Output the [X, Y] coordinate of the center of the cell containing the given text.  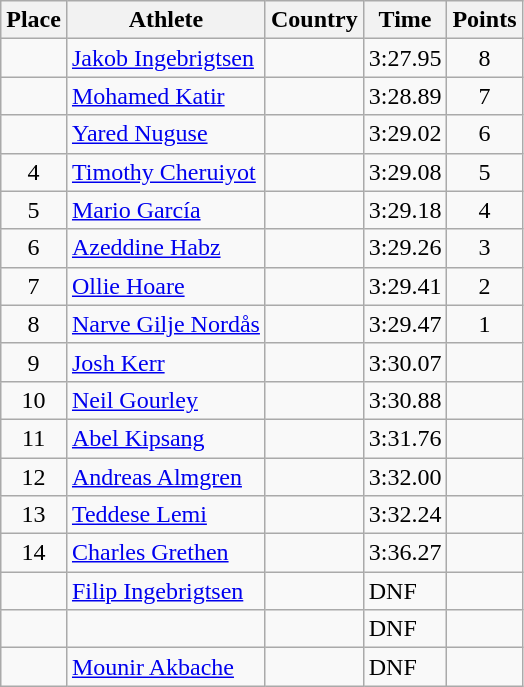
3:29.02 [405, 134]
Filip Ingebrigtsen [166, 591]
3:29.26 [405, 248]
Abel Kipsang [166, 438]
Time [405, 20]
Place [34, 20]
Mohamed Katir [166, 96]
Charles Grethen [166, 553]
2 [484, 286]
Mario García [166, 210]
9 [34, 362]
3:36.27 [405, 553]
Josh Kerr [166, 362]
Jakob Ingebrigtsen [166, 58]
3:29.47 [405, 324]
Neil Gourley [166, 400]
3:32.00 [405, 477]
3:30.88 [405, 400]
Yared Nuguse [166, 134]
1 [484, 324]
3:28.89 [405, 96]
10 [34, 400]
11 [34, 438]
3 [484, 248]
3:29.41 [405, 286]
3:29.18 [405, 210]
3:31.76 [405, 438]
Timothy Cheruiyot [166, 172]
3:29.08 [405, 172]
13 [34, 515]
Azeddine Habz [166, 248]
12 [34, 477]
14 [34, 553]
Country [314, 20]
Ollie Hoare [166, 286]
Mounir Akbache [166, 667]
Points [484, 20]
Andreas Almgren [166, 477]
3:32.24 [405, 515]
Teddese Lemi [166, 515]
Narve Gilje Nordås [166, 324]
Athlete [166, 20]
3:30.07 [405, 362]
3:27.95 [405, 58]
